Detect which cell encompasses the target text, then output its [x, y] center coordinate. 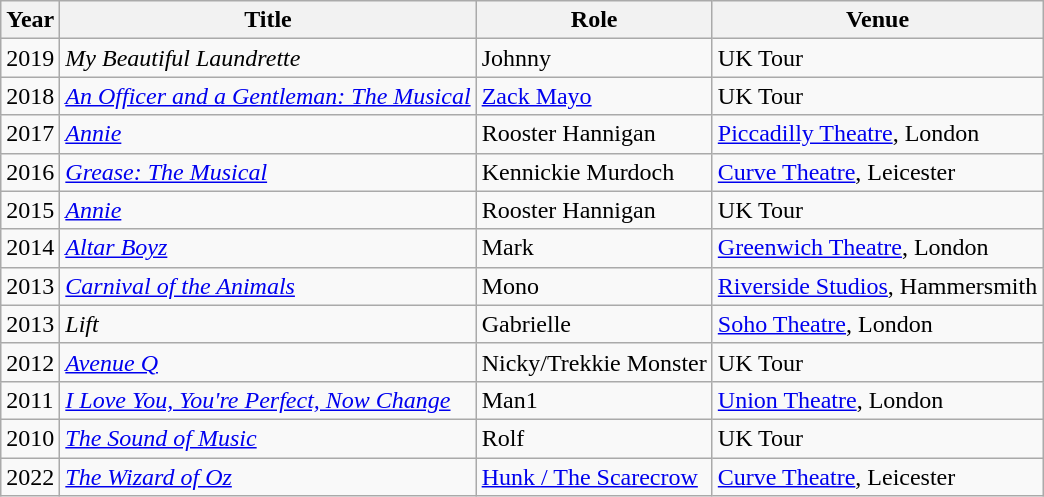
Soho Theatre, London [877, 324]
An Officer and a Gentleman: The Musical [268, 96]
2011 [30, 400]
Hunk / The Scarecrow [594, 477]
Gabrielle [594, 324]
Lift [268, 324]
Mark [594, 248]
Johnny [594, 58]
The Wizard of Oz [268, 477]
Altar Boyz [268, 248]
2010 [30, 438]
2015 [30, 210]
Union Theatre, London [877, 400]
Year [30, 20]
2016 [30, 172]
Venue [877, 20]
2017 [30, 134]
Carnival of the Animals [268, 286]
2022 [30, 477]
2018 [30, 96]
Nicky/Trekkie Monster [594, 362]
The Sound of Music [268, 438]
2014 [30, 248]
Piccadilly Theatre, London [877, 134]
My Beautiful Laundrette [268, 58]
2012 [30, 362]
Riverside Studios, Hammersmith [877, 286]
Mono [594, 286]
Zack Mayo [594, 96]
Kennickie Murdoch [594, 172]
Role [594, 20]
2019 [30, 58]
Rolf [594, 438]
Grease: The Musical [268, 172]
Avenue Q [268, 362]
Man1 [594, 400]
Title [268, 20]
I Love You, You're Perfect, Now Change [268, 400]
Greenwich Theatre, London [877, 248]
